Provide the (x, y) coordinate of the cell's center where the given text is located.  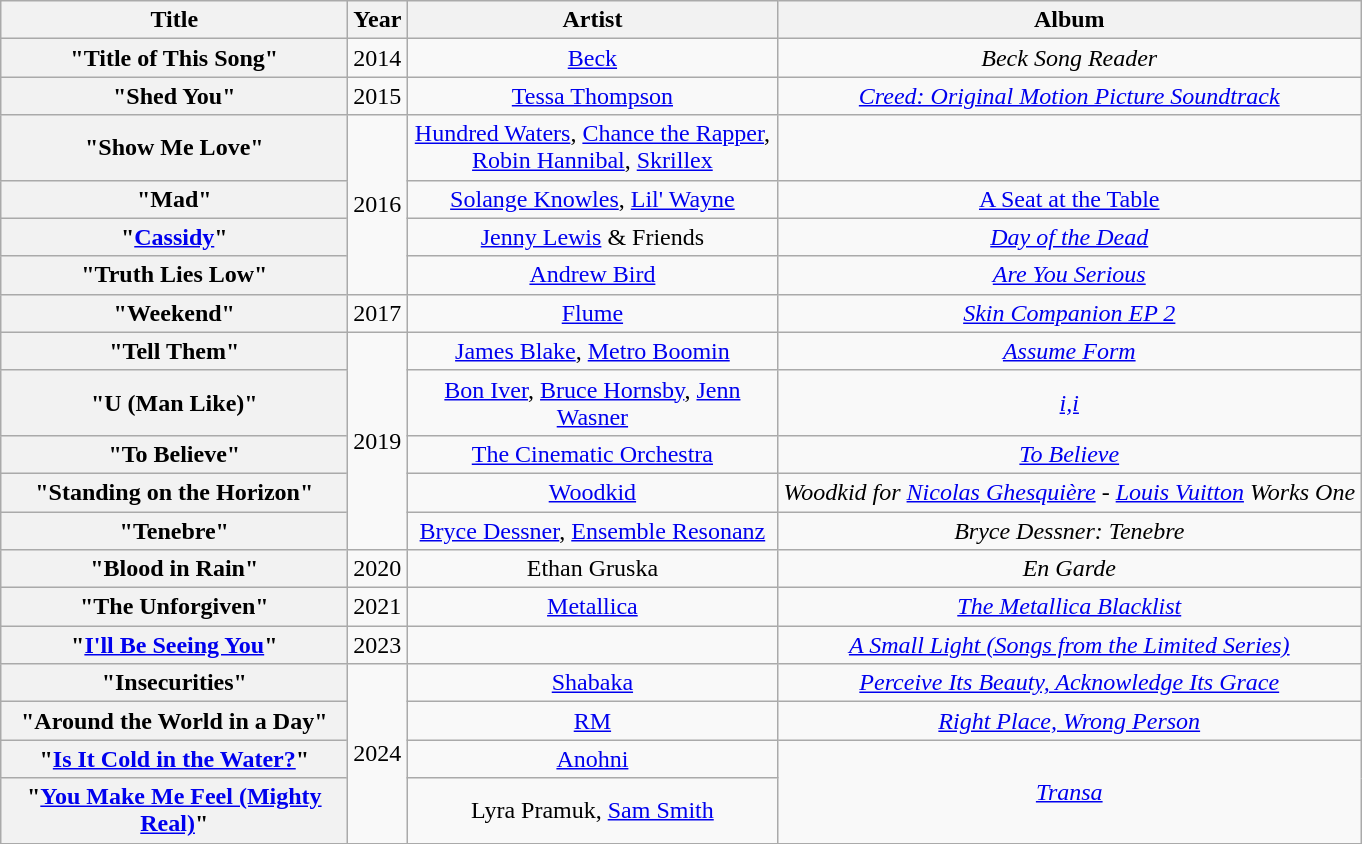
"The Unforgiven" (174, 607)
Beck Song Reader (1070, 58)
Jenny Lewis & Friends (592, 237)
Perceive Its Beauty, Acknowledge Its Grace (1070, 683)
"Is It Cold in the Water?" (174, 759)
"Mad" (174, 199)
"Tenebre" (174, 531)
"U (Man Like)" (174, 402)
2014 (378, 58)
RM (592, 721)
i,i (1070, 402)
The Metallica Blacklist (1070, 607)
2019 (378, 440)
James Blake, Metro Boomin (592, 351)
Skin Companion EP 2 (1070, 313)
Lyra Pramuk, Sam Smith (592, 810)
En Garde (1070, 569)
"I'll Be Seeing You" (174, 645)
"Weekend" (174, 313)
A Small Light (Songs from the Limited Series) (1070, 645)
Right Place, Wrong Person (1070, 721)
"To Believe" (174, 454)
2020 (378, 569)
Ethan Gruska (592, 569)
Assume Form (1070, 351)
"Tell Them" (174, 351)
Hundred Waters, Chance the Rapper, Robin Hannibal, Skrillex (592, 148)
"Insecurities" (174, 683)
Album (1070, 20)
Bryce Dessner: Tenebre (1070, 531)
2016 (378, 204)
Creed: Original Motion Picture Soundtrack (1070, 96)
Beck (592, 58)
Metallica (592, 607)
"Truth Lies Low" (174, 275)
Anohni (592, 759)
"Title of This Song" (174, 58)
The Cinematic Orchestra (592, 454)
Tessa Thompson (592, 96)
Day of the Dead (1070, 237)
To Believe (1070, 454)
Bryce Dessner, Ensemble Resonanz (592, 531)
A Seat at the Table (1070, 199)
2021 (378, 607)
Artist (592, 20)
Bon Iver, Bruce Hornsby, Jenn Wasner (592, 402)
"Blood in Rain" (174, 569)
Flume (592, 313)
"You Make Me Feel (Mighty Real)" (174, 810)
"Cassidy" (174, 237)
Year (378, 20)
Andrew Bird (592, 275)
Woodkid for Nicolas Ghesquière - Louis Vuitton Works One (1070, 492)
2015 (378, 96)
"Standing on the Horizon" (174, 492)
Title (174, 20)
Woodkid (592, 492)
2023 (378, 645)
2024 (378, 754)
Solange Knowles, Lil' Wayne (592, 199)
"Shed You" (174, 96)
"Around the World in a Day" (174, 721)
"Show Me Love" (174, 148)
Shabaka (592, 683)
2017 (378, 313)
Are You Serious (1070, 275)
Transa (1070, 792)
